Search for the cell housing the specified text and yield its (X, Y) center coordinate. 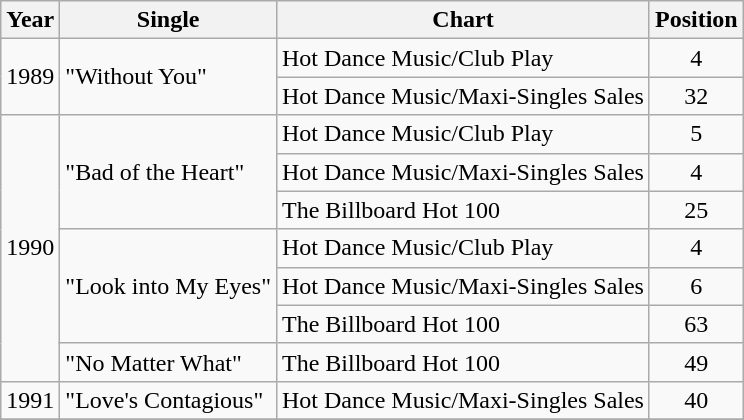
49 (696, 362)
40 (696, 400)
32 (696, 96)
1991 (30, 400)
5 (696, 134)
"Look into My Eyes" (168, 286)
25 (696, 210)
"Bad of the Heart" (168, 172)
1990 (30, 248)
63 (696, 324)
"Without You" (168, 77)
Year (30, 20)
Position (696, 20)
"Love's Contagious" (168, 400)
6 (696, 286)
Single (168, 20)
Chart (462, 20)
"No Matter What" (168, 362)
1989 (30, 77)
